Extract the (X, Y) coordinate from the center of the cell holding the provided text.  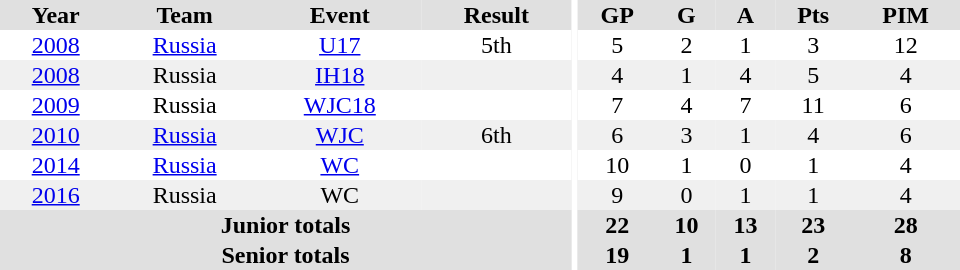
IH18 (340, 75)
13 (746, 225)
WJC (340, 135)
5th (496, 45)
8 (906, 255)
G (686, 15)
23 (813, 225)
2009 (56, 105)
2016 (56, 195)
GP (618, 15)
9 (618, 195)
Year (56, 15)
PIM (906, 15)
6th (496, 135)
22 (618, 225)
Junior totals (286, 225)
A (746, 15)
19 (618, 255)
28 (906, 225)
Pts (813, 15)
U17 (340, 45)
WJC18 (340, 105)
2010 (56, 135)
Event (340, 15)
Result (496, 15)
Team (184, 15)
11 (813, 105)
Senior totals (286, 255)
12 (906, 45)
2014 (56, 165)
